From the cell containing the given text, extract its center point as [X, Y] coordinate. 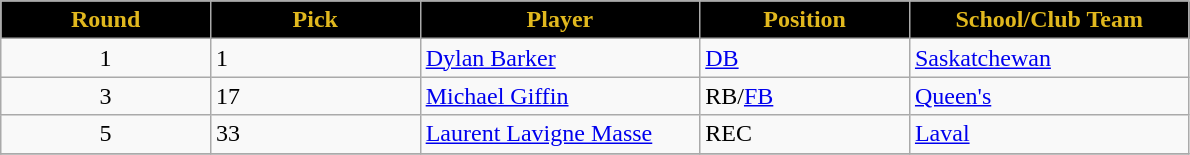
33 [315, 134]
3 [106, 96]
RB/FB [805, 96]
REC [805, 134]
Saskatchewan [1049, 58]
Player [560, 20]
17 [315, 96]
Laval [1049, 134]
Position [805, 20]
Round [106, 20]
Michael Giffin [560, 96]
5 [106, 134]
School/Club Team [1049, 20]
Laurent Lavigne Masse [560, 134]
DB [805, 58]
Dylan Barker [560, 58]
Pick [315, 20]
Queen's [1049, 96]
